Extract the [X, Y] coordinate from the center of the cell holding the provided text.  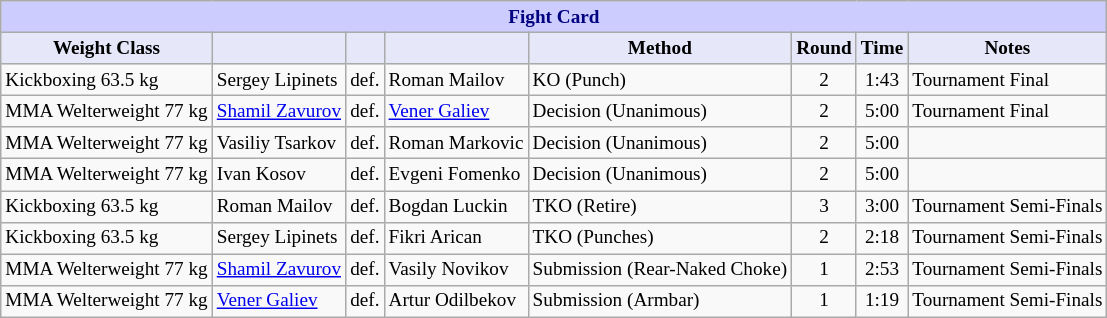
Artur Odilbekov [456, 301]
Fight Card [554, 17]
Bogdan Luckin [456, 206]
3:00 [882, 206]
Ivan Kosov [278, 175]
Submission (Rear-Naked Choke) [660, 270]
Notes [1008, 48]
Fikri Arican [456, 238]
Round [824, 48]
Vasiliy Tsarkov [278, 143]
Time [882, 48]
Method [660, 48]
3 [824, 206]
Weight Class [106, 48]
TKO (Retire) [660, 206]
Roman Markovic [456, 143]
1:19 [882, 301]
2:18 [882, 238]
Vasily Novikov [456, 270]
2:53 [882, 270]
Submission (Armbar) [660, 301]
TKO (Punches) [660, 238]
1:43 [882, 80]
Evgeni Fomenko [456, 175]
KO (Punch) [660, 80]
